Scan for the cell matching the given text and deliver its [X, Y] coordinate at center. 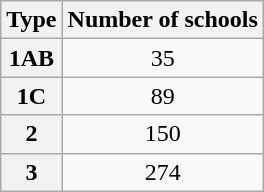
Number of schools [162, 20]
274 [162, 172]
Type [32, 20]
35 [162, 58]
1AB [32, 58]
3 [32, 172]
2 [32, 134]
150 [162, 134]
1C [32, 96]
89 [162, 96]
